Determine the (X, Y) coordinate at the center of the cell enclosing the given text.  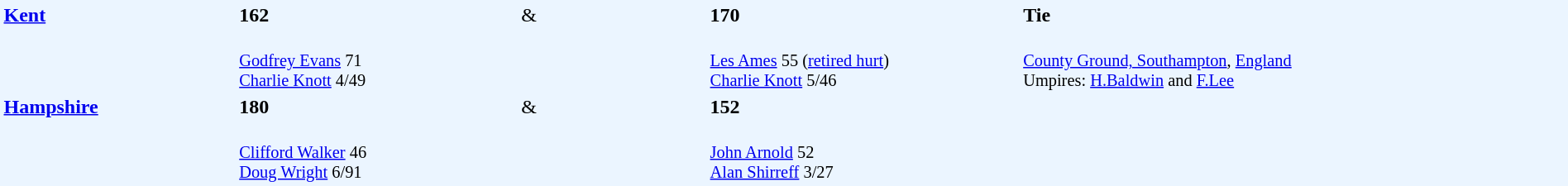
County Ground, Southampton, England Umpires: H.Baldwin and F.Lee (1293, 107)
Les Ames 55 (retired hurt) Charlie Knott 5/46 (864, 61)
Clifford Walker 46 Doug Wright 6/91 (378, 152)
162 (378, 15)
John Arnold 52 Alan Shirreff 3/27 (864, 152)
170 (864, 15)
Godfrey Evans 71 Charlie Knott 4/49 (378, 61)
Hampshire (119, 139)
152 (864, 107)
Kent (119, 47)
Tie (1293, 15)
180 (378, 107)
